Find where the given text appears and provide that cell's center as [x, y] coordinate. 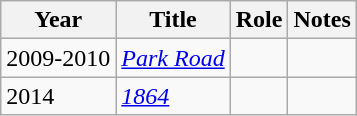
Park Road [173, 58]
2014 [58, 96]
Title [173, 20]
Notes [322, 20]
2009-2010 [58, 58]
1864 [173, 96]
Role [259, 20]
Year [58, 20]
